Search for the cell housing the specified text and yield its (X, Y) center coordinate. 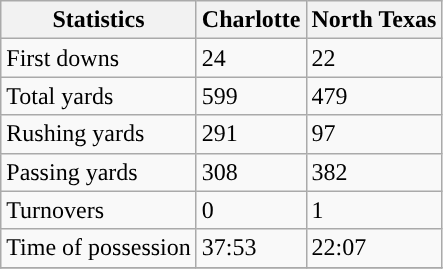
0 (251, 210)
Rushing yards (99, 134)
Turnovers (99, 210)
North Texas (374, 20)
Statistics (99, 20)
Total yards (99, 96)
22 (374, 58)
1 (374, 210)
382 (374, 172)
First downs (99, 58)
Passing yards (99, 172)
Charlotte (251, 20)
37:53 (251, 248)
308 (251, 172)
Time of possession (99, 248)
291 (251, 134)
97 (374, 134)
479 (374, 96)
22:07 (374, 248)
24 (251, 58)
599 (251, 96)
